Search for the cell housing the specified text and yield its (x, y) center coordinate. 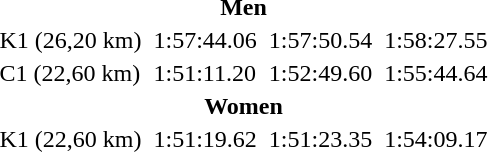
1:57:44.06 (205, 40)
1:52:49.60 (320, 73)
1:57:50.54 (320, 40)
1:51:11.20 (205, 73)
